Capture the cell that displays the provided text and extract its (X, Y) central coordinate. 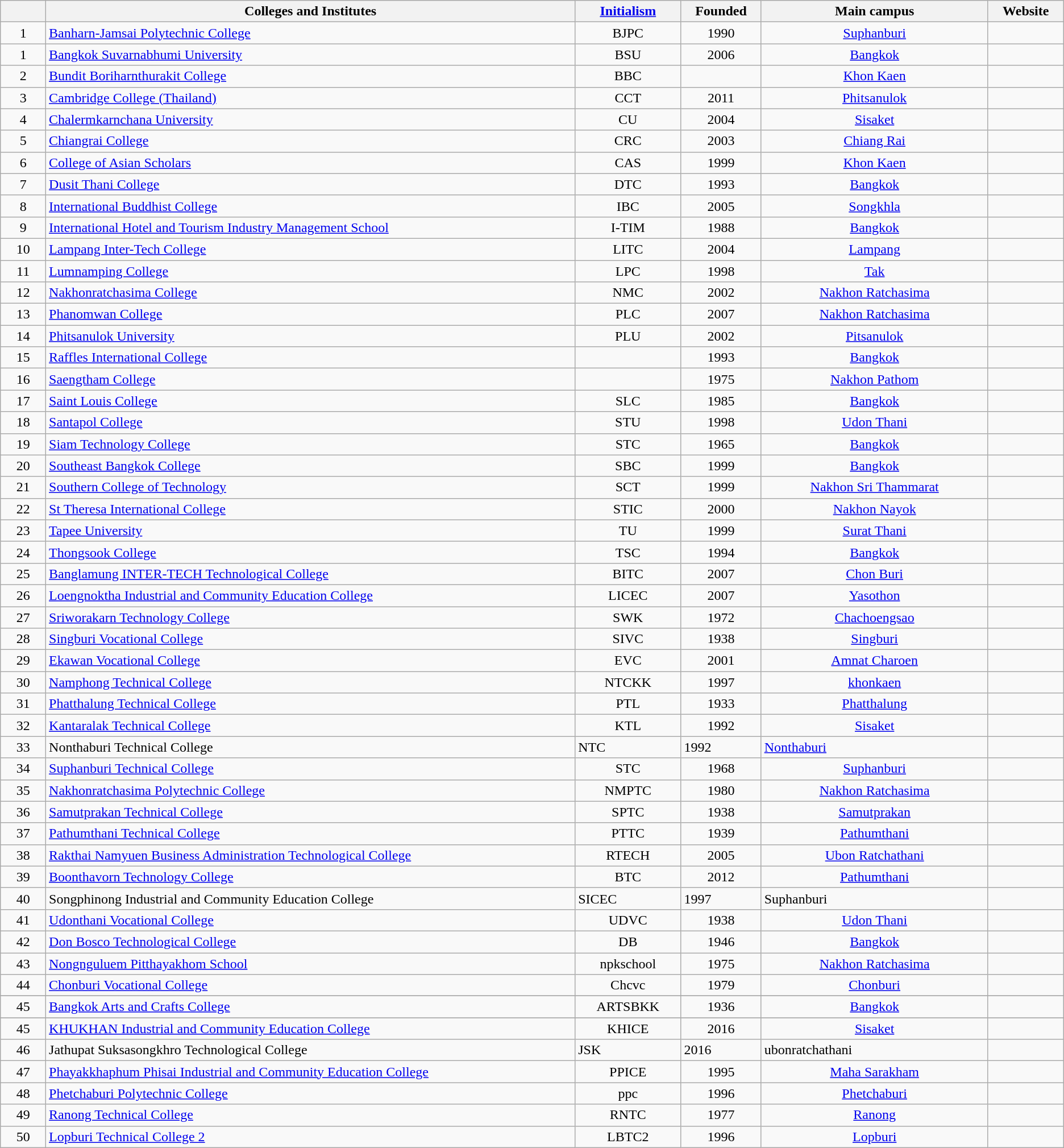
3 (23, 98)
Phanomwan College (310, 314)
1990 (721, 33)
Phayakkhaphum Phisai Industrial and Community Education College (310, 1072)
7 (23, 184)
PPICE (628, 1072)
29 (23, 661)
1933 (721, 704)
Santapol College (310, 422)
9 (23, 227)
48 (23, 1093)
8 (23, 206)
Surat Thani (874, 531)
Chachoengsao (874, 617)
1988 (721, 227)
Bangkok Suvarnabhumi University (310, 55)
17 (23, 401)
35 (23, 790)
Saengtham College (310, 379)
Chiang Rai (874, 141)
Colleges and Institutes (310, 11)
31 (23, 704)
Don Bosco Technological College (310, 942)
Nakhonratchasima College (310, 293)
Songphinong Industrial and Community Education College (310, 898)
Tak (874, 271)
12 (23, 293)
1980 (721, 790)
JSK (628, 1050)
Rakthai Namyuen Business Administration Technological College (310, 855)
Ranong Technical College (310, 1115)
Chonburi Vocational College (310, 985)
Southeast Bangkok College (310, 466)
Nonthaburi Technical College (310, 747)
1994 (721, 552)
50 (23, 1137)
SWK (628, 617)
32 (23, 726)
24 (23, 552)
CU (628, 119)
38 (23, 855)
RTECH (628, 855)
Raffles International College (310, 358)
Nakhonratchasima Polytechnic College (310, 790)
Samutprakan Technical College (310, 812)
Loengnoktha Industrial and Community Education College (310, 595)
Singburi Vocational College (310, 639)
1936 (721, 1007)
Samutprakan (874, 812)
SPTC (628, 812)
DB (628, 942)
KHUKHAN Industrial and Community Education College (310, 1029)
St Theresa International College (310, 509)
Founded (721, 11)
Banharn-Jamsai Polytechnic College (310, 33)
STU (628, 422)
19 (23, 444)
Banglamung INTER-TECH Technological College (310, 574)
1977 (721, 1115)
Singburi (874, 639)
2 (23, 76)
KTL (628, 726)
Bundit Boriharnthurakit College (310, 76)
I-TIM (628, 227)
47 (23, 1072)
STIC (628, 509)
NMC (628, 293)
PLC (628, 314)
22 (23, 509)
2001 (721, 661)
2012 (721, 877)
Amnat Charoen (874, 661)
1946 (721, 942)
DTC (628, 184)
Phitsanulok (874, 98)
Ubon Ratchathani (874, 855)
Chon Buri (874, 574)
Phetchaburi Polytechnic College (310, 1093)
43 (23, 964)
npkschool (628, 964)
18 (23, 422)
SLC (628, 401)
1972 (721, 617)
BTC (628, 877)
BITC (628, 574)
28 (23, 639)
Main campus (874, 11)
Chcvc (628, 985)
2011 (721, 98)
46 (23, 1050)
Initialism (628, 11)
Phetchaburi (874, 1093)
41 (23, 920)
LPC (628, 271)
NTC (628, 747)
36 (23, 812)
Udonthani Vocational College (310, 920)
LBTC2 (628, 1137)
Yasothon (874, 595)
Nakhon Nayok (874, 509)
SBC (628, 466)
2003 (721, 141)
Boonthavorn Technology College (310, 877)
LITC (628, 249)
PTL (628, 704)
Sriworakarn Technology College (310, 617)
PLU (628, 336)
BJPC (628, 33)
37 (23, 834)
1965 (721, 444)
International Hotel and Tourism Industry Management School (310, 227)
NMPTC (628, 790)
College of Asian Scholars (310, 163)
1995 (721, 1072)
BBC (628, 76)
Dusit Thani College (310, 184)
Tapee University (310, 531)
20 (23, 466)
Website (1025, 11)
15 (23, 358)
Maha Sarakham (874, 1072)
Bangkok Arts and Crafts College (310, 1007)
4 (23, 119)
Saint Louis College (310, 401)
16 (23, 379)
Songkhla (874, 206)
26 (23, 595)
2000 (721, 509)
UDVC (628, 920)
khonkaen (874, 682)
34 (23, 769)
21 (23, 487)
Lampang (874, 249)
International Buddhist College (310, 206)
Chiangrai College (310, 141)
CAS (628, 163)
ARTSBKK (628, 1007)
Namphong Technical College (310, 682)
1985 (721, 401)
14 (23, 336)
Pathumthani Technical College (310, 834)
BSU (628, 55)
Jathupat Suksasongkhro Technological College (310, 1050)
44 (23, 985)
23 (23, 531)
PTTC (628, 834)
Lopburi Technical College 2 (310, 1137)
Lopburi (874, 1137)
Suphanburi Technical College (310, 769)
49 (23, 1115)
Pitsanulok (874, 336)
TSC (628, 552)
6 (23, 163)
Phitsanulok University (310, 336)
NTCKK (628, 682)
TU (628, 531)
Ekawan Vocational College (310, 661)
Chonburi (874, 985)
Nakhon Pathom (874, 379)
10 (23, 249)
Cambridge College (Thailand) (310, 98)
Nakhon Sri Thammarat (874, 487)
27 (23, 617)
1968 (721, 769)
39 (23, 877)
ppc (628, 1093)
30 (23, 682)
13 (23, 314)
SIVC (628, 639)
Phatthalung (874, 704)
LICEC (628, 595)
Siam Technology College (310, 444)
Lampang Inter-Tech College (310, 249)
42 (23, 942)
EVC (628, 661)
Phatthalung Technical College (310, 704)
1979 (721, 985)
IBC (628, 206)
2006 (721, 55)
40 (23, 898)
Chalermkarnchana University (310, 119)
Southern College of Technology (310, 487)
Ranong (874, 1115)
1939 (721, 834)
CRC (628, 141)
SICEC (628, 898)
Nongnguluem Pitthayakhom School (310, 964)
25 (23, 574)
CCT (628, 98)
ubonratchathani (874, 1050)
Lumnamping College (310, 271)
Kantaralak Technical College (310, 726)
5 (23, 141)
11 (23, 271)
Thongsook College (310, 552)
KHICE (628, 1029)
RNTC (628, 1115)
Nonthaburi (874, 747)
33 (23, 747)
SCT (628, 487)
